Find where the given text appears and provide that cell's center as [x, y] coordinate. 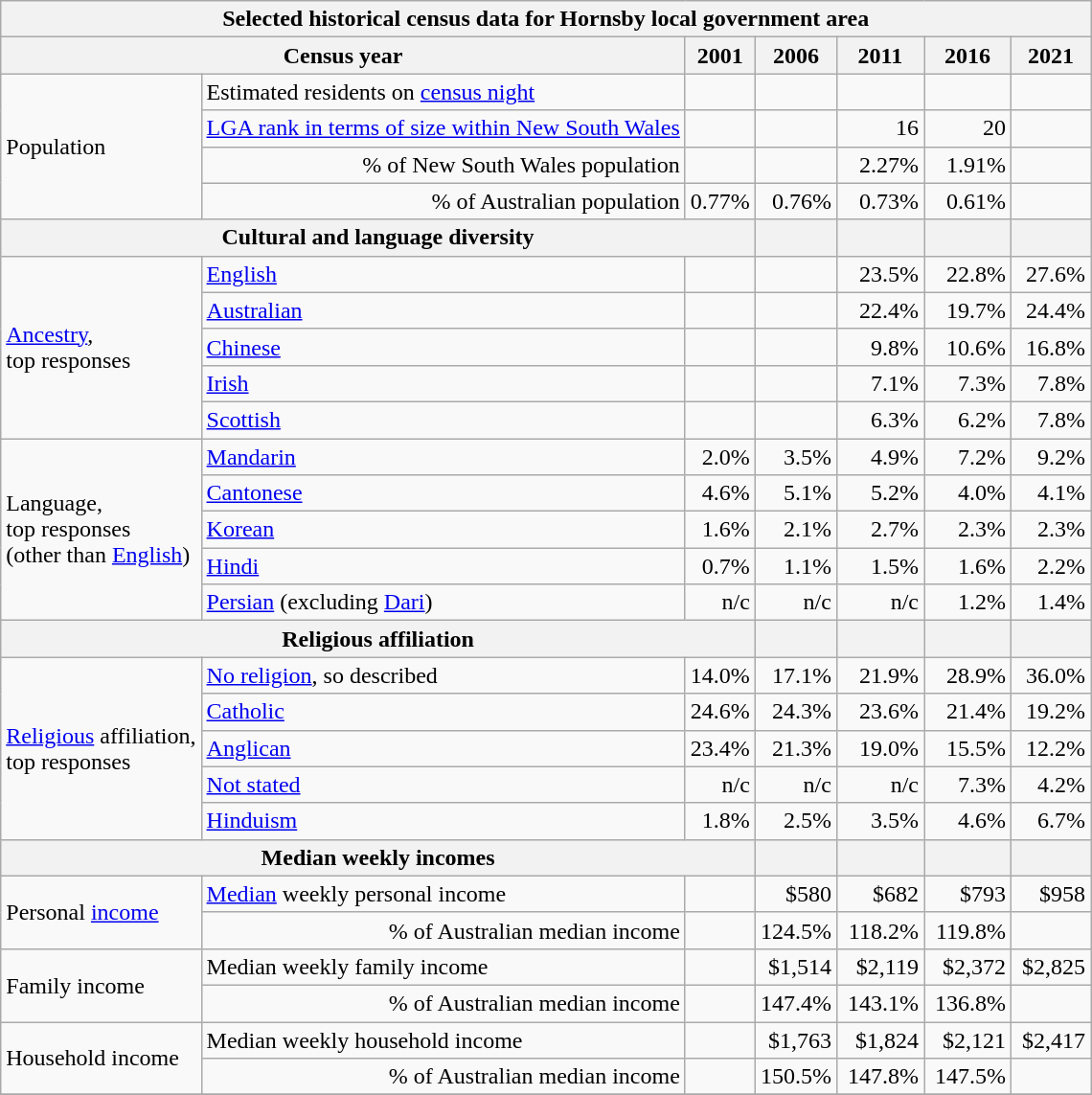
147.4% [795, 1003]
4.0% [967, 493]
0.7% [720, 566]
1.91% [967, 165]
$2,417 [1052, 1039]
% of Australian population [443, 201]
2.1% [795, 530]
24.6% [720, 712]
36.0% [1052, 675]
23.6% [879, 712]
1.2% [967, 603]
150.5% [795, 1077]
Household income [102, 1058]
Cantonese [443, 493]
No religion, so described [443, 675]
Chinese [443, 347]
16 [879, 128]
$1,824 [879, 1039]
1.5% [879, 566]
21.9% [879, 675]
2.7% [879, 530]
Median weekly personal income [443, 894]
Anglican [443, 748]
Median weekly family income [443, 967]
19.7% [967, 310]
7.2% [967, 457]
2.5% [795, 821]
2011 [879, 56]
6.7% [1052, 821]
19.2% [1052, 712]
0.73% [879, 201]
2.27% [879, 165]
Census year [343, 56]
4.2% [1052, 785]
Language,top responses(other than English) [102, 530]
Scottish [443, 420]
119.8% [967, 930]
6.2% [967, 420]
Family income [102, 985]
% of New South Wales population [443, 165]
Ancestry,top responses [102, 347]
$2,121 [967, 1039]
22.4% [879, 310]
Religious affiliation,top responses [102, 748]
$2,825 [1052, 967]
147.5% [967, 1077]
$2,372 [967, 967]
5.1% [795, 493]
136.8% [967, 1003]
Selected historical census data for Hornsby local government area [546, 19]
118.2% [879, 930]
Personal income [102, 912]
2001 [720, 56]
27.6% [1052, 274]
7.1% [879, 383]
$580 [795, 894]
$682 [879, 894]
$2,119 [879, 967]
9.8% [879, 347]
English [443, 274]
17.1% [795, 675]
16.8% [1052, 347]
2016 [967, 56]
Median weekly incomes [378, 857]
Korean [443, 530]
2.0% [720, 457]
124.5% [795, 930]
10.6% [967, 347]
Irish [443, 383]
0.61% [967, 201]
24.3% [795, 712]
147.8% [879, 1077]
2.2% [1052, 566]
Not stated [443, 785]
143.1% [879, 1003]
23.4% [720, 748]
LGA rank in terms of size within New South Wales [443, 128]
0.76% [795, 201]
Australian [443, 310]
$958 [1052, 894]
5.2% [879, 493]
2021 [1052, 56]
28.9% [967, 675]
Religious affiliation [378, 639]
1.1% [795, 566]
0.77% [720, 201]
14.0% [720, 675]
4.1% [1052, 493]
15.5% [967, 748]
12.2% [1052, 748]
Estimated residents on census night [443, 92]
Median weekly household income [443, 1039]
$1,763 [795, 1039]
Persian (excluding Dari) [443, 603]
1.4% [1052, 603]
6.3% [879, 420]
Catholic [443, 712]
20 [967, 128]
23.5% [879, 274]
4.9% [879, 457]
21.3% [795, 748]
Cultural and language diversity [378, 238]
2006 [795, 56]
$793 [967, 894]
21.4% [967, 712]
$1,514 [795, 967]
Hinduism [443, 821]
24.4% [1052, 310]
Mandarin [443, 457]
9.2% [1052, 457]
19.0% [879, 748]
22.8% [967, 274]
Population [102, 147]
1.8% [720, 821]
Hindi [443, 566]
